Search for the cell housing the specified text and yield its (X, Y) center coordinate. 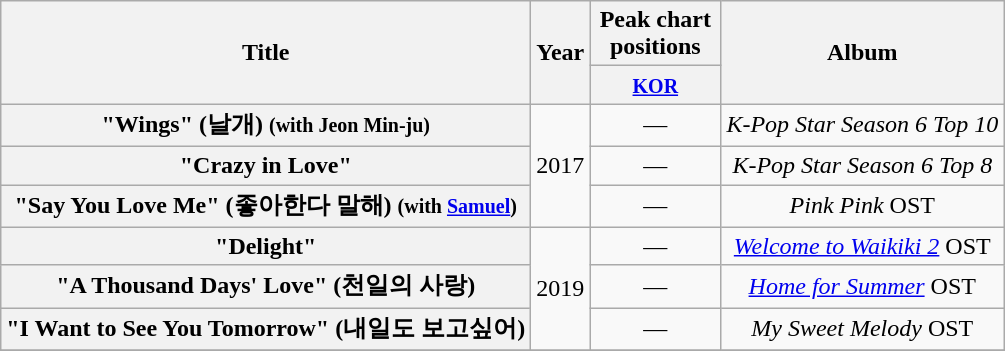
"Delight" (266, 246)
2019 (560, 288)
Album (862, 52)
K-Pop Star Season 6 Top 10 (862, 126)
Year (560, 52)
"Crazy in Love" (266, 165)
My Sweet Melody OST (862, 330)
Welcome to Waikiki 2 OST (862, 246)
"Wings" (날개) (with Jeon Min-ju) (266, 126)
"I Want to See You Tomorrow" (내일도 보고싶어) (266, 330)
K-Pop Star Season 6 Top 8 (862, 165)
Peak chart positions (656, 34)
2017 (560, 166)
Title (266, 52)
Home for Summer OST (862, 286)
"A Thousand Days' Love" (천일의 사랑) (266, 286)
KOR (656, 85)
"Say You Love Me" (좋아한다 말해) (with Samuel) (266, 206)
Pink Pink OST (862, 206)
